From the cell containing the given text, extract its center point as [x, y] coordinate. 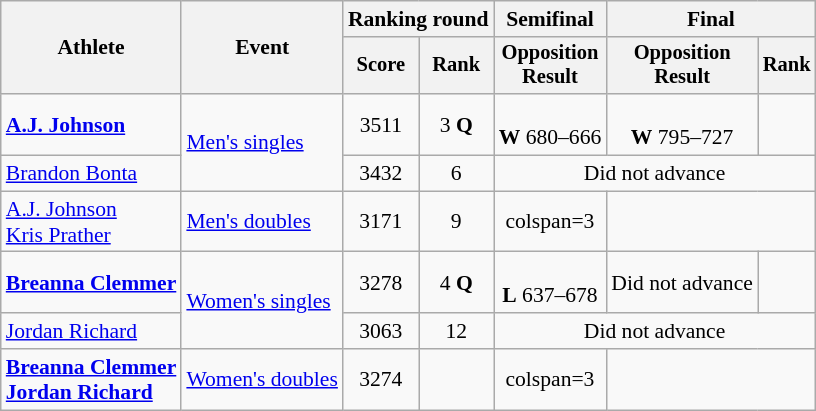
3432 [381, 174]
Final [710, 19]
3171 [381, 222]
W 680–666 [550, 124]
3 Q [456, 124]
Women's singles [262, 300]
Breanna ClemmerJordan Richard [92, 380]
Brandon Bonta [92, 174]
3274 [381, 380]
L 637–678 [550, 282]
3063 [381, 331]
9 [456, 222]
Event [262, 48]
3278 [381, 282]
A.J. Johnson [92, 124]
6 [456, 174]
Ranking round [418, 19]
4 Q [456, 282]
Men's singles [262, 142]
Women's doubles [262, 380]
W 795–727 [682, 124]
Semifinal [550, 19]
3511 [381, 124]
Jordan Richard [92, 331]
Men's doubles [262, 222]
12 [456, 331]
Breanna Clemmer [92, 282]
Score [381, 66]
Athlete [92, 48]
A.J. JohnsonKris Prather [92, 222]
